Detect which cell encompasses the target text, then output its (X, Y) center coordinate. 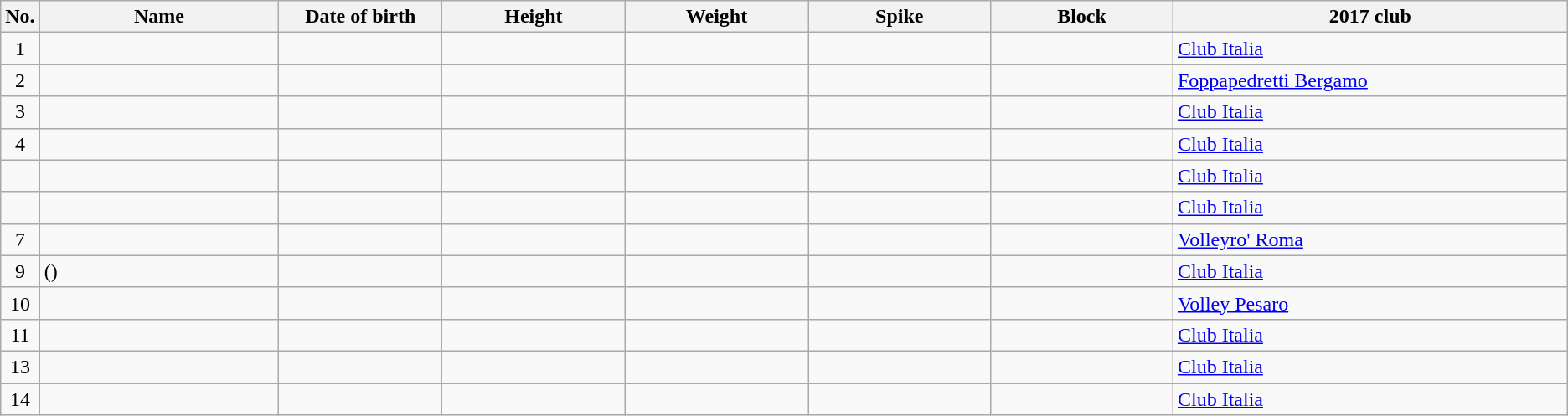
11 (20, 335)
10 (20, 303)
14 (20, 399)
Spike (900, 17)
Date of birth (360, 17)
Block (1082, 17)
Foppapedretti Bergamo (1370, 80)
Height (534, 17)
2017 club (1370, 17)
9 (20, 271)
() (159, 271)
7 (20, 239)
No. (20, 17)
Volley Pesaro (1370, 303)
4 (20, 144)
1 (20, 49)
Volleyro' Roma (1370, 239)
3 (20, 112)
Name (159, 17)
13 (20, 367)
2 (20, 80)
Weight (717, 17)
